Extract the (x, y) coordinate from the center of the cell holding the provided text.  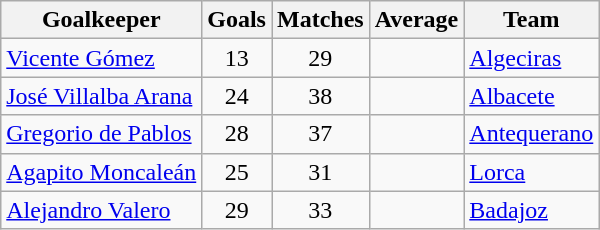
25 (237, 172)
Average (416, 20)
13 (237, 58)
Agapito Moncaleán (102, 172)
Goals (237, 20)
Gregorio de Pablos (102, 134)
José Villalba Arana (102, 96)
Alejandro Valero (102, 210)
Badajoz (532, 210)
Vicente Gómez (102, 58)
Lorca (532, 172)
Albacete (532, 96)
Antequerano (532, 134)
38 (321, 96)
Team (532, 20)
28 (237, 134)
Algeciras (532, 58)
31 (321, 172)
33 (321, 210)
Matches (321, 20)
24 (237, 96)
37 (321, 134)
Goalkeeper (102, 20)
